Pinpoint the cell where the given text exists, returning its (x, y) midpoint coordinate. 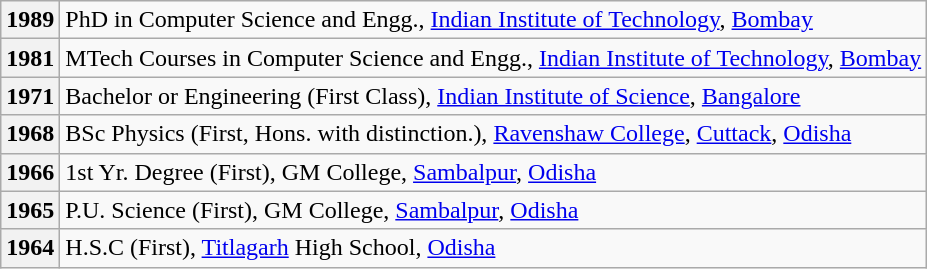
1st Yr. Degree (First), GM College, Sambalpur, Odisha (494, 172)
1965 (30, 210)
1964 (30, 248)
1981 (30, 58)
MTech Courses in Computer Science and Engg., Indian Institute of Technology, Bombay (494, 58)
1968 (30, 134)
1966 (30, 172)
BSc Physics (First, Hons. with distinction.), Ravenshaw College, Cuttack, Odisha (494, 134)
PhD in Computer Science and Engg., Indian Institute of Technology, Bombay (494, 20)
1971 (30, 96)
Bachelor or Engineering (First Class), Indian Institute of Science, Bangalore (494, 96)
H.S.C (First), Titlagarh High School, Odisha (494, 248)
1989 (30, 20)
P.U. Science (First), GM College, Sambalpur, Odisha (494, 210)
